Pinpoint the cell where the given text exists, returning its [X, Y] midpoint coordinate. 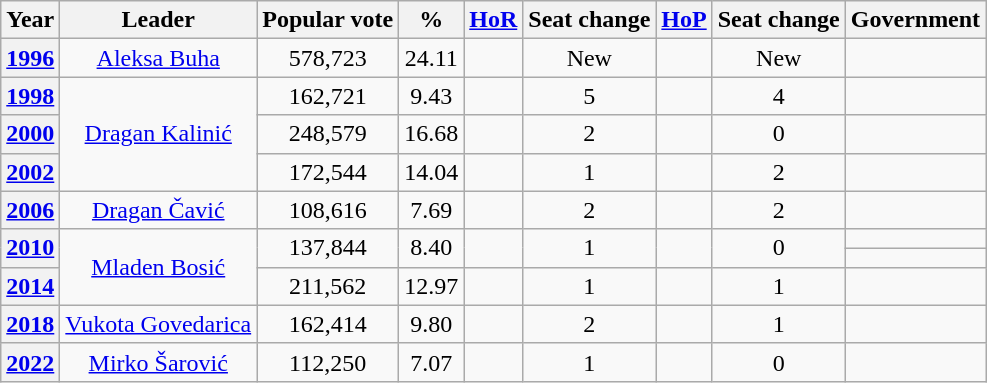
Vukota Govedarica [158, 324]
Popular vote [328, 20]
211,562 [328, 286]
14.04 [432, 172]
2014 [30, 286]
Dragan Čavić [158, 210]
9.80 [432, 324]
5 [590, 96]
HoP [684, 20]
24.11 [432, 58]
2010 [30, 248]
16.68 [432, 134]
4 [778, 96]
% [432, 20]
Mladen Bosić [158, 267]
Leader [158, 20]
578,723 [328, 58]
137,844 [328, 248]
172,544 [328, 172]
162,721 [328, 96]
162,414 [328, 324]
12.97 [432, 286]
9.43 [432, 96]
1996 [30, 58]
112,250 [328, 362]
HoR [494, 20]
1998 [30, 96]
Mirko Šarović [158, 362]
248,579 [328, 134]
2022 [30, 362]
Aleksa Buha [158, 58]
8.40 [432, 248]
Dragan Kalinić [158, 134]
7.69 [432, 210]
Government [915, 20]
2002 [30, 172]
2000 [30, 134]
7.07 [432, 362]
2006 [30, 210]
Year [30, 20]
108,616 [328, 210]
2018 [30, 324]
